Extract the (X, Y) coordinate from the center of the cell holding the provided text.  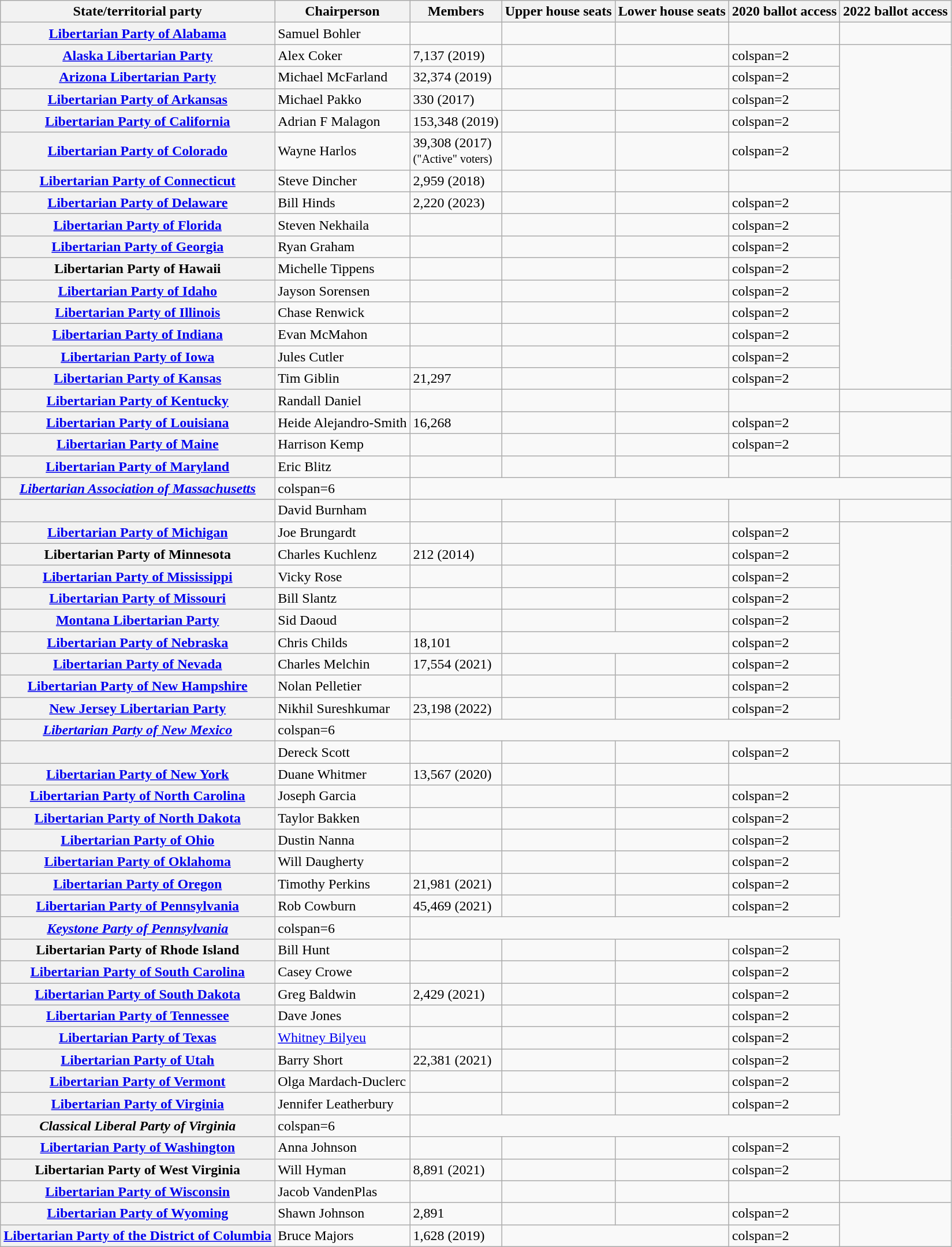
Libertarian Party of Arkansas (137, 99)
Libertarian Party of Connecticut (137, 181)
Libertarian Party of the District of Columbia (137, 1235)
2,220 (2023) (456, 203)
Sid Daoud (342, 620)
Libertarian Party of Georgia (137, 247)
Dereck Scott (342, 752)
Chairperson (342, 12)
Libertarian Party of North Carolina (137, 796)
Dustin Nanna (342, 840)
Libertarian Party of Idaho (137, 290)
Libertarian Party of West Virginia (137, 1170)
Jayson Sorensen (342, 290)
Rob Cowburn (342, 906)
Alex Coker (342, 55)
1,628 (2019) (456, 1235)
Libertarian Party of Wyoming (137, 1214)
Libertarian Party of Hawaii (137, 268)
Chase Renwick (342, 313)
Jennifer Leatherbury (342, 1104)
Whitney Bilyeu (342, 1038)
Michael Pakko (342, 99)
Duane Whitmer (342, 774)
Chris Childs (342, 643)
Montana Libertarian Party (137, 620)
13,567 (2020) (456, 774)
Libertarian Party of Iowa (137, 357)
Heide Alejandro-Smith (342, 423)
Wayne Harlos (342, 151)
2,959 (2018) (456, 181)
Libertarian Party of Oregon (137, 884)
Libertarian Party of Utah (137, 1060)
Classical Liberal Party of Virginia (137, 1126)
2,891 (456, 1214)
Libertarian Party of California (137, 121)
7,137 (2019) (456, 55)
Nolan Pelletier (342, 686)
Michael McFarland (342, 77)
Libertarian Party of Illinois (137, 313)
Jules Cutler (342, 357)
Libertarian Party of Florida (137, 225)
Olga Mardach-Duclerc (342, 1082)
Bruce Majors (342, 1235)
Libertarian Party of Nevada (137, 664)
Dave Jones (342, 1016)
212 (2014) (456, 554)
21,981 (2021) (456, 884)
Tim Giblin (342, 379)
Members (456, 12)
Samuel Bohler (342, 33)
Libertarian Party of Indiana (137, 335)
Keystone Party of Pennsylvania (137, 928)
39,308 (2017)("Active" voters) (456, 151)
Barry Short (342, 1060)
Adrian F Malagon (342, 121)
Eric Blitz (342, 466)
Lower house seats (672, 12)
45,469 (2021) (456, 906)
Randall Daniel (342, 401)
Libertarian Party of Maine (137, 445)
Shawn Johnson (342, 1214)
153,348 (2019) (456, 121)
Casey Crowe (342, 972)
Libertarian Association of Massachusetts (137, 488)
22,381 (2021) (456, 1060)
Anna Johnson (342, 1148)
Greg Baldwin (342, 994)
Alaska Libertarian Party (137, 55)
Libertarian Party of New Hampshire (137, 686)
Libertarian Party of Delaware (137, 203)
Steven Nekhaila (342, 225)
State/territorial party (137, 12)
2022 ballot access (895, 12)
Will Hyman (342, 1170)
Ryan Graham (342, 247)
Timothy Perkins (342, 884)
Charles Kuchlenz (342, 554)
Libertarian Party of Kentucky (137, 401)
Michelle Tippens (342, 268)
21,297 (456, 379)
23,198 (2022) (456, 708)
Libertarian Party of Oklahoma (137, 862)
Charles Melchin (342, 664)
Libertarian Party of New Mexico (137, 730)
2020 ballot access (784, 12)
16,268 (456, 423)
Libertarian Party of South Dakota (137, 994)
Bill Slantz (342, 598)
Arizona Libertarian Party (137, 77)
Libertarian Party of Rhode Island (137, 950)
2,429 (2021) (456, 994)
Will Daugherty (342, 862)
Evan McMahon (342, 335)
Libertarian Party of New York (137, 774)
Libertarian Party of Nebraska (137, 643)
Vicky Rose (342, 576)
Taylor Bakken (342, 818)
New Jersey Libertarian Party (137, 708)
Libertarian Party of Alabama (137, 33)
Harrison Kemp (342, 445)
Libertarian Party of Michigan (137, 532)
Jacob VandenPlas (342, 1192)
Libertarian Party of North Dakota (137, 818)
17,554 (2021) (456, 664)
Libertarian Party of Ohio (137, 840)
Libertarian Party of Pennsylvania (137, 906)
Libertarian Party of Tennessee (137, 1016)
Libertarian Party of Louisiana (137, 423)
Libertarian Party of Maryland (137, 466)
Libertarian Party of Vermont (137, 1082)
Libertarian Party of Missouri (137, 598)
Libertarian Party of Wisconsin (137, 1192)
32,374 (2019) (456, 77)
Libertarian Party of Colorado (137, 151)
Libertarian Party of Minnesota (137, 554)
Nikhil Sureshkumar (342, 708)
330 (2017) (456, 99)
Upper house seats (558, 12)
Libertarian Party of Kansas (137, 379)
Libertarian Party of Virginia (137, 1104)
Bill Hinds (342, 203)
Libertarian Party of Washington (137, 1148)
Libertarian Party of South Carolina (137, 972)
Libertarian Party of Texas (137, 1038)
Bill Hunt (342, 950)
18,101 (456, 643)
8,891 (2021) (456, 1170)
Joe Brungardt (342, 532)
Steve Dincher (342, 181)
Libertarian Party of Mississippi (137, 576)
David Burnham (342, 510)
Joseph Garcia (342, 796)
